From the cell containing the given text, extract its center point as (x, y) coordinate. 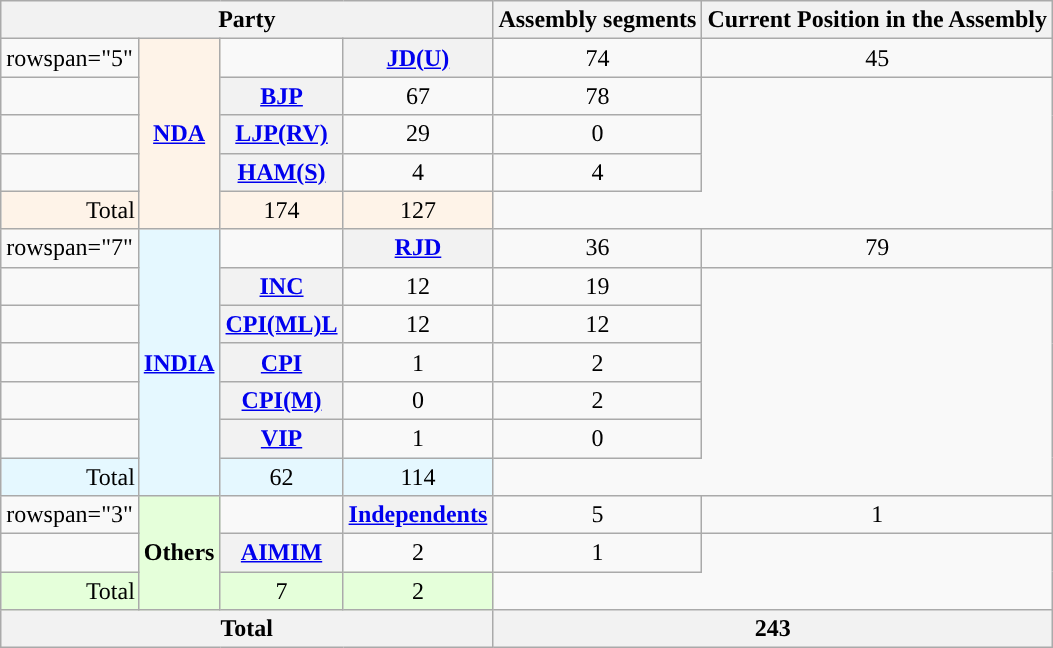
36 (598, 248)
rowspan="5" (70, 58)
RJD (418, 248)
67 (418, 96)
JD(U) (418, 58)
HAM(S) (282, 172)
114 (418, 477)
CPI(M) (282, 400)
LJP(RV) (282, 134)
VIP (282, 438)
5 (598, 515)
Current Position in the Assembly (878, 20)
62 (282, 477)
BJP (282, 96)
rowspan="3" (70, 515)
CPI(ML)L (282, 324)
Independents (418, 515)
79 (878, 248)
19 (598, 286)
243 (773, 629)
Others (179, 553)
INDIA (179, 362)
29 (418, 134)
INC (282, 286)
174 (282, 210)
74 (598, 58)
AIMIM (282, 553)
rowspan="7" (70, 248)
Assembly segments (598, 20)
45 (878, 58)
7 (282, 591)
78 (598, 96)
NDA (179, 134)
Party (247, 20)
CPI (282, 362)
127 (418, 210)
